Return the [x, y] coordinate for the center point of the cell that contains the specified text.  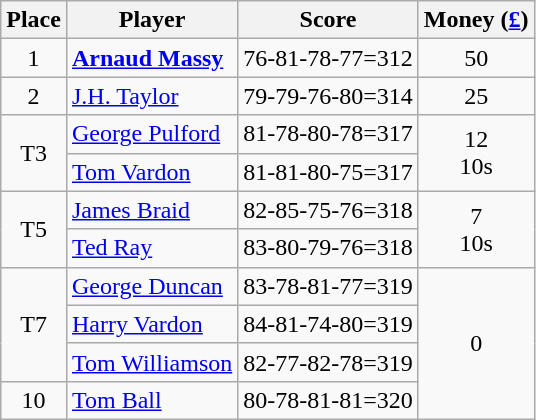
81-81-80-75=317 [328, 172]
Money (£) [476, 20]
81-78-80-78=317 [328, 134]
10 [34, 400]
T7 [34, 324]
82-85-75-76=318 [328, 210]
80-78-81-81=320 [328, 400]
82-77-82-78=319 [328, 362]
76-81-78-77=312 [328, 58]
2 [34, 96]
50 [476, 58]
Tom Williamson [152, 362]
Tom Ball [152, 400]
Ted Ray [152, 248]
1 [34, 58]
Tom Vardon [152, 172]
79-79-76-80=314 [328, 96]
T3 [34, 153]
25 [476, 96]
Arnaud Massy [152, 58]
George Duncan [152, 286]
710s [476, 229]
T5 [34, 229]
1210s [476, 153]
0 [476, 343]
James Braid [152, 210]
Player [152, 20]
83-80-79-76=318 [328, 248]
83-78-81-77=319 [328, 286]
George Pulford [152, 134]
J.H. Taylor [152, 96]
Harry Vardon [152, 324]
Score [328, 20]
84-81-74-80=319 [328, 324]
Place [34, 20]
